Locate the cell with the specified text and output its [X, Y] center coordinate. 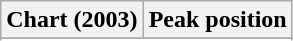
Peak position [218, 20]
Chart (2003) [72, 20]
